Identify which cell holds the provided text, then report its [x, y] central coordinate. 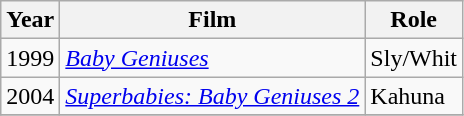
Role [414, 20]
Film [212, 20]
Superbabies: Baby Geniuses 2 [212, 96]
Kahuna [414, 96]
Year [30, 20]
2004 [30, 96]
Sly/Whit [414, 58]
1999 [30, 58]
Baby Geniuses [212, 58]
